Search for the cell housing the specified text and yield its [x, y] center coordinate. 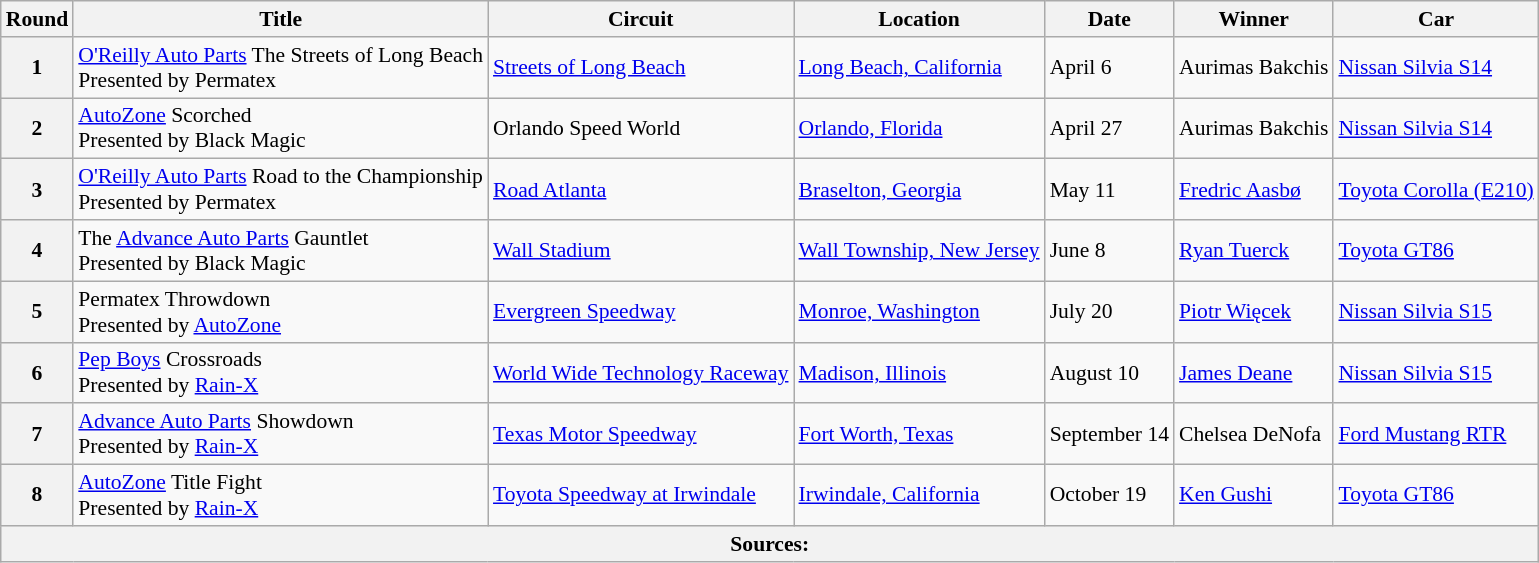
Title [280, 19]
Location [920, 19]
4 [38, 250]
1 [38, 68]
Chelsea DeNofa [1254, 434]
James Deane [1254, 372]
Permatex ThrowdownPresented by AutoZone [280, 312]
September 14 [1110, 434]
Madison, Illinois [920, 372]
Irwindale, California [920, 496]
Pep Boys CrossroadsPresented by Rain-X [280, 372]
Ford Mustang RTR [1436, 434]
August 10 [1110, 372]
Orlando Speed World [641, 128]
April 6 [1110, 68]
3 [38, 190]
O'Reilly Auto Parts Road to the ChampionshipPresented by Permatex [280, 190]
Winner [1254, 19]
May 11 [1110, 190]
Evergreen Speedway [641, 312]
July 20 [1110, 312]
O'Reilly Auto Parts The Streets of Long BeachPresented by Permatex [280, 68]
Monroe, Washington [920, 312]
8 [38, 496]
Advance Auto Parts ShowdownPresented by Rain-X [280, 434]
Toyota Corolla (E210) [1436, 190]
Wall Stadium [641, 250]
Long Beach, California [920, 68]
June 8 [1110, 250]
AutoZone Title FightPresented by Rain-X [280, 496]
AutoZone ScorchedPresented by Black Magic [280, 128]
Round [38, 19]
Orlando, Florida [920, 128]
Wall Township, New Jersey [920, 250]
Date [1110, 19]
April 27 [1110, 128]
Fort Worth, Texas [920, 434]
Toyota Speedway at Irwindale [641, 496]
Ken Gushi [1254, 496]
World Wide Technology Raceway [641, 372]
Texas Motor Speedway [641, 434]
Circuit [641, 19]
Ryan Tuerck [1254, 250]
Braselton, Georgia [920, 190]
Streets of Long Beach [641, 68]
Fredric Aasbø [1254, 190]
The Advance Auto Parts GauntletPresented by Black Magic [280, 250]
Car [1436, 19]
7 [38, 434]
Piotr Więcek [1254, 312]
Road Atlanta [641, 190]
5 [38, 312]
Sources: [770, 544]
October 19 [1110, 496]
2 [38, 128]
6 [38, 372]
